For the text-containing cell, return its midpoint in (X, Y) coordinate format. 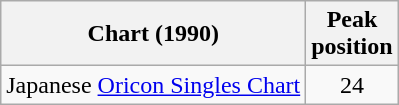
24 (352, 85)
Peakposition (352, 34)
Chart (1990) (154, 34)
Japanese Oricon Singles Chart (154, 85)
